Output the (X, Y) coordinate of the center of the cell containing the given text.  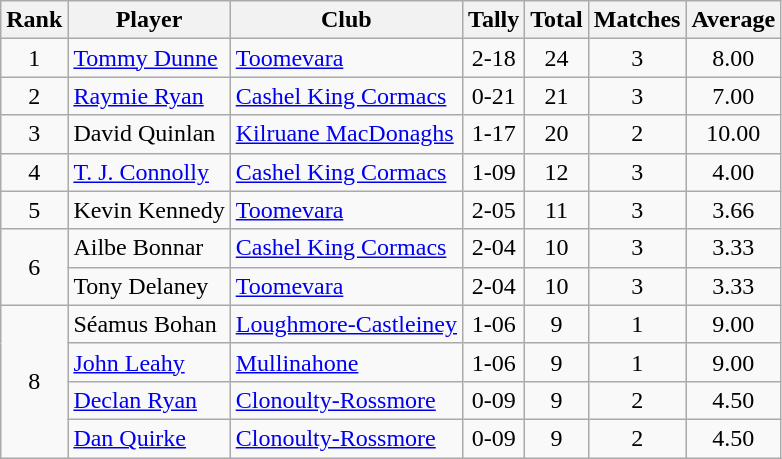
4.00 (734, 172)
Ailbe Bonnar (149, 248)
2-05 (494, 210)
10.00 (734, 134)
12 (557, 172)
21 (557, 96)
7.00 (734, 96)
1-17 (494, 134)
8 (34, 381)
5 (34, 210)
20 (557, 134)
2-18 (494, 58)
Kilruane MacDonaghs (346, 134)
Dan Quirke (149, 438)
John Leahy (149, 362)
4 (34, 172)
11 (557, 210)
8.00 (734, 58)
Matches (637, 20)
Séamus Bohan (149, 324)
Average (734, 20)
Loughmore-Castleiney (346, 324)
Club (346, 20)
0-21 (494, 96)
Tally (494, 20)
T. J. Connolly (149, 172)
3.66 (734, 210)
Player (149, 20)
Declan Ryan (149, 400)
Tony Delaney (149, 286)
1-09 (494, 172)
Mullinahone (346, 362)
Total (557, 20)
Kevin Kennedy (149, 210)
Rank (34, 20)
David Quinlan (149, 134)
6 (34, 267)
Tommy Dunne (149, 58)
24 (557, 58)
Raymie Ryan (149, 96)
